Determine the (x, y) coordinate at the center of the cell enclosing the given text.  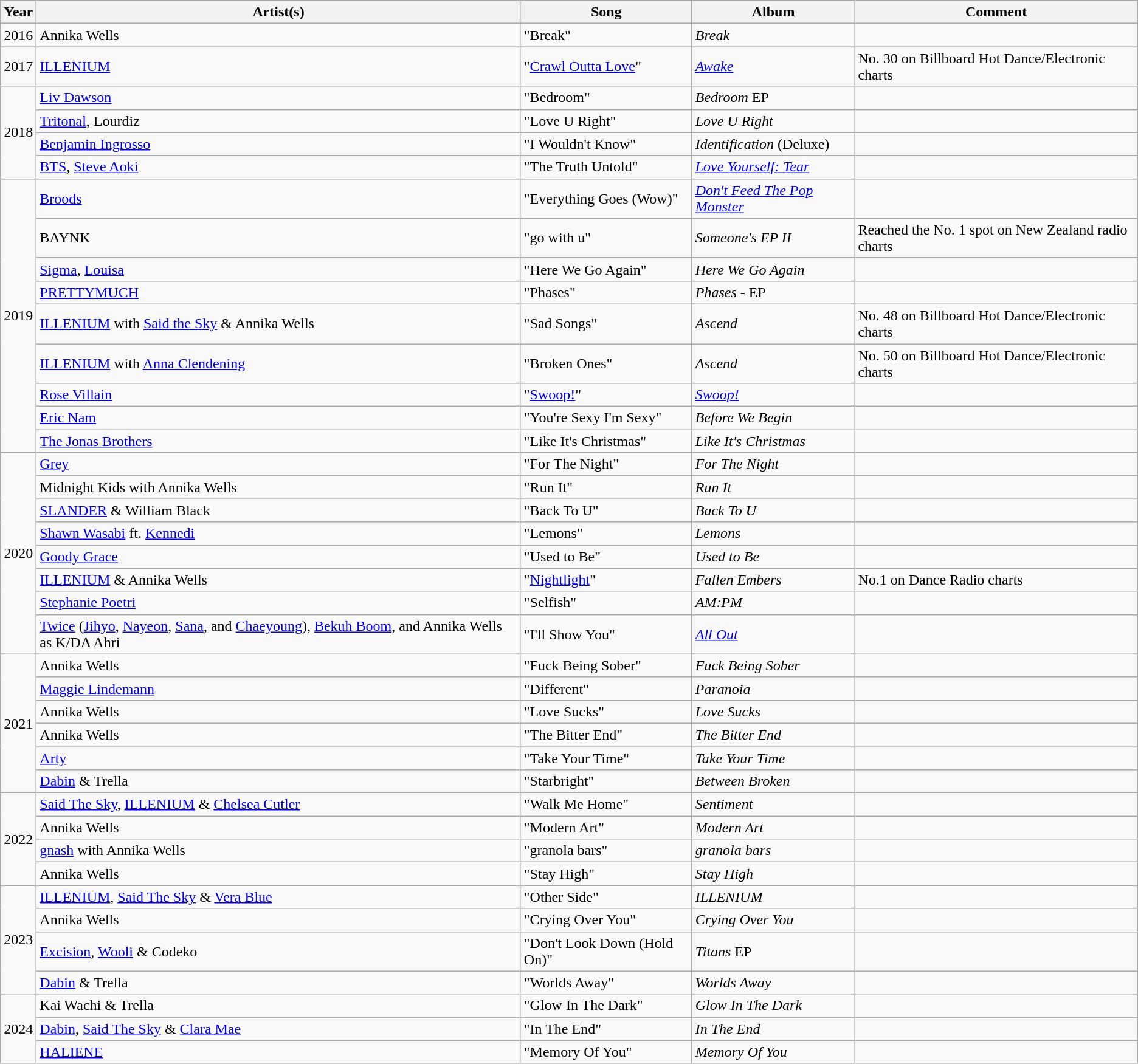
Take Your Time (773, 758)
2021 (18, 723)
"Phases" (606, 292)
The Bitter End (773, 735)
Crying Over You (773, 920)
2019 (18, 316)
Broods (278, 198)
ILLENIUM, Said The Sky & Vera Blue (278, 897)
Here We Go Again (773, 269)
Someone's EP II (773, 238)
gnash with Annika Wells (278, 851)
"Used to Be" (606, 557)
"Back To U" (606, 510)
Fuck Being Sober (773, 665)
"Broken Ones" (606, 363)
"Sad Songs" (606, 323)
"Fuck Being Sober" (606, 665)
granola bars (773, 851)
"Crying Over You" (606, 920)
"Nightlight" (606, 580)
The Jonas Brothers (278, 441)
Grey (278, 464)
"The Bitter End" (606, 735)
No. 50 on Billboard Hot Dance/Electronic charts (996, 363)
ILLENIUM with Anna Clendening (278, 363)
Love Sucks (773, 712)
ILLENIUM with Said the Sky & Annika Wells (278, 323)
Comment (996, 12)
"Starbright" (606, 781)
AM:PM (773, 603)
Maggie Lindemann (278, 688)
"In The End" (606, 1029)
Swoop! (773, 395)
Fallen Embers (773, 580)
"Love Sucks" (606, 712)
Goody Grace (278, 557)
"Take Your Time" (606, 758)
Don't Feed The Pop Monster (773, 198)
ILLENIUM & Annika Wells (278, 580)
Stephanie Poetri (278, 603)
Benjamin Ingrosso (278, 144)
Paranoia (773, 688)
"Stay High" (606, 874)
Titans EP (773, 952)
Twice (Jihyo, Nayeon, Sana, and Chaeyoung), Bekuh Boom, and Annika Wells as K/DA Ahri (278, 634)
"Glow In The Dark" (606, 1006)
In The End (773, 1029)
Phases - EP (773, 292)
Glow In The Dark (773, 1006)
"For The Night" (606, 464)
Memory Of You (773, 1052)
Eric Nam (278, 418)
For The Night (773, 464)
Midnight Kids with Annika Wells (278, 487)
Awake (773, 67)
Year (18, 12)
"Run It" (606, 487)
SLANDER & William Black (278, 510)
Sentiment (773, 805)
Reached the No. 1 spot on New Zealand radio charts (996, 238)
"Bedroom" (606, 98)
Worlds Away (773, 983)
Rose Villain (278, 395)
Excision, Wooli & Codeko (278, 952)
BTS, Steve Aoki (278, 167)
Before We Begin (773, 418)
Break (773, 35)
Like It's Christmas (773, 441)
Tritonal, Lourdiz (278, 121)
Identification (Deluxe) (773, 144)
Stay High (773, 874)
Kai Wachi & Trella (278, 1006)
"Crawl Outta Love" (606, 67)
2017 (18, 67)
Arty (278, 758)
Used to Be (773, 557)
"Break" (606, 35)
"The Truth Untold" (606, 167)
Liv Dawson (278, 98)
2024 (18, 1029)
2018 (18, 132)
Lemons (773, 534)
"Lemons" (606, 534)
"granola bars" (606, 851)
No.1 on Dance Radio charts (996, 580)
Dabin, Said The Sky & Clara Mae (278, 1029)
Said The Sky, ILLENIUM & Chelsea Cutler (278, 805)
"Swoop!" (606, 395)
HALIENE (278, 1052)
"Walk Me Home" (606, 805)
No. 48 on Billboard Hot Dance/Electronic charts (996, 323)
Back To U (773, 510)
Love U Right (773, 121)
Between Broken (773, 781)
"Everything Goes (Wow)" (606, 198)
"Don't Look Down (Hold On)" (606, 952)
BAYNK (278, 238)
"Modern Art" (606, 828)
Sigma, Louisa (278, 269)
2022 (18, 839)
2016 (18, 35)
"Like It's Christmas" (606, 441)
"Here We Go Again" (606, 269)
"Worlds Away" (606, 983)
"You're Sexy I'm Sexy" (606, 418)
"Memory Of You" (606, 1052)
Artist(s) (278, 12)
PRETTYMUCH (278, 292)
Modern Art (773, 828)
"Love U Right" (606, 121)
2023 (18, 939)
All Out (773, 634)
Shawn Wasabi ft. Kennedi (278, 534)
"I'll Show You" (606, 634)
Run It (773, 487)
"Selfish" (606, 603)
"go with u" (606, 238)
No. 30 on Billboard Hot Dance/Electronic charts (996, 67)
Album (773, 12)
2020 (18, 554)
Bedroom EP (773, 98)
Love Yourself: Tear (773, 167)
"I Wouldn't Know" (606, 144)
Song (606, 12)
"Different" (606, 688)
"Other Side" (606, 897)
